Search for the cell housing the specified text and yield its (x, y) center coordinate. 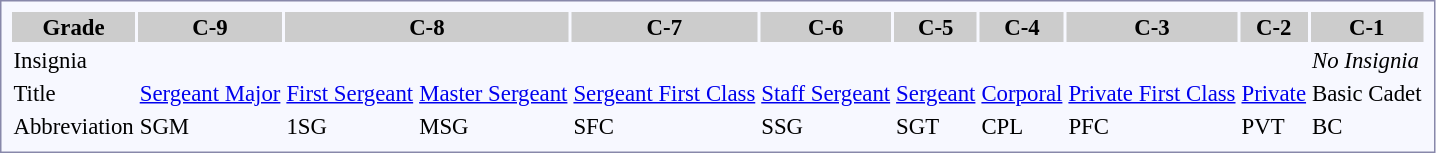
Staff Sergeant (826, 93)
C-5 (936, 27)
C-2 (1274, 27)
C-4 (1022, 27)
SFC (664, 126)
Sergeant (936, 93)
Corporal (1022, 93)
Basic Cadet (1367, 93)
Title (74, 93)
C-7 (664, 27)
BC (1367, 126)
CPL (1022, 126)
SGT (936, 126)
SSG (826, 126)
1SG (350, 126)
First Sergeant (350, 93)
PFC (1152, 126)
PVT (1274, 126)
MSG (494, 126)
Private (1274, 93)
No Insignia (1367, 60)
Abbreviation (74, 126)
C-9 (210, 27)
Sergeant First Class (664, 93)
Master Sergeant (494, 93)
C-3 (1152, 27)
C-8 (427, 27)
C-1 (1367, 27)
Sergeant Major (210, 93)
SGM (210, 126)
Insignia (74, 60)
Grade (74, 27)
Private First Class (1152, 93)
C-6 (826, 27)
